Locate the cell with the specified text and output its (X, Y) center coordinate. 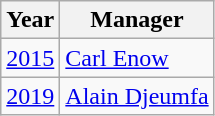
Manager (137, 20)
2015 (30, 58)
2019 (30, 96)
Year (30, 20)
Carl Enow (137, 58)
Alain Djeumfa (137, 96)
